Determine the (X, Y) coordinate at the center of the cell enclosing the given text.  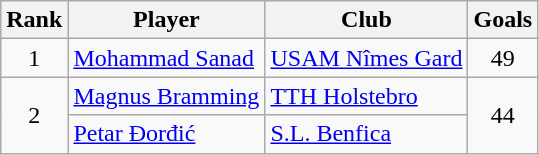
44 (503, 115)
Petar Đorđić (166, 134)
S.L. Benfica (366, 134)
TTH Holstebro (366, 96)
Player (166, 20)
2 (34, 115)
USAM Nîmes Gard (366, 58)
Magnus Bramming (166, 96)
Goals (503, 20)
Rank (34, 20)
Mohammad Sanad (166, 58)
Club (366, 20)
49 (503, 58)
1 (34, 58)
